Identify which cell holds the provided text, then report its (x, y) central coordinate. 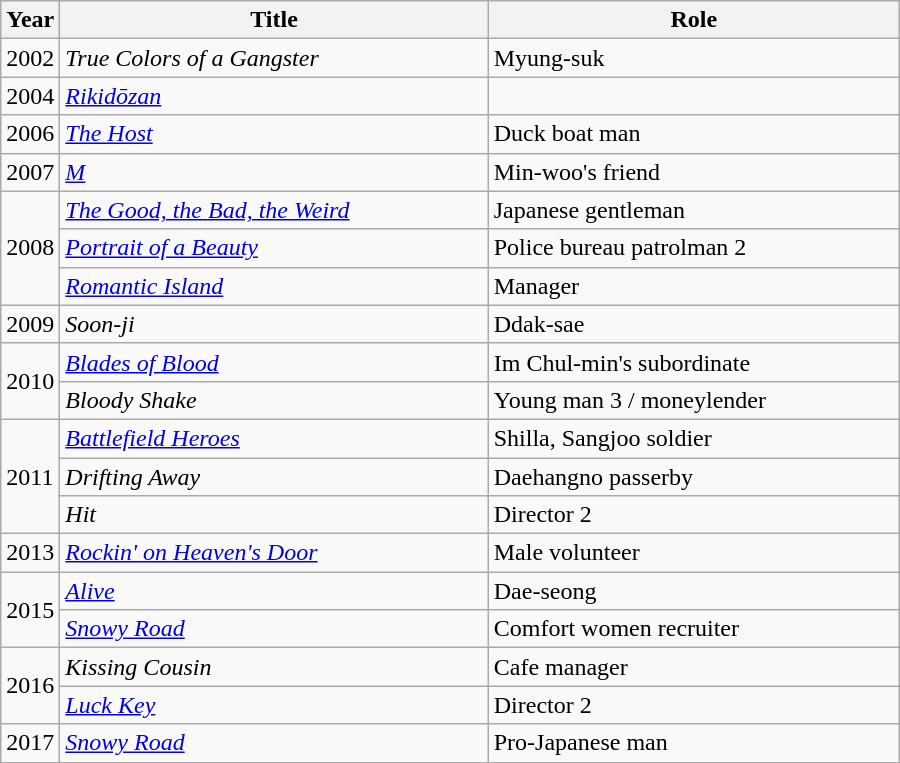
Pro-Japanese man (694, 743)
Role (694, 20)
Young man 3 / moneylender (694, 400)
Male volunteer (694, 553)
2011 (30, 476)
Comfort women recruiter (694, 629)
Ddak-sae (694, 324)
Battlefield Heroes (274, 438)
2008 (30, 248)
Year (30, 20)
Min-woo's friend (694, 172)
Soon-ji (274, 324)
Title (274, 20)
M (274, 172)
Police bureau patrolman 2 (694, 248)
The Good, the Bad, the Weird (274, 210)
Shilla, Sangjoo soldier (694, 438)
2013 (30, 553)
2006 (30, 134)
Japanese gentleman (694, 210)
2007 (30, 172)
True Colors of a Gangster (274, 58)
2017 (30, 743)
Kissing Cousin (274, 667)
Rockin' on Heaven's Door (274, 553)
Blades of Blood (274, 362)
The Host (274, 134)
Alive (274, 591)
Daehangno passerby (694, 477)
Bloody Shake (274, 400)
Duck boat man (694, 134)
Drifting Away (274, 477)
Manager (694, 286)
Romantic Island (274, 286)
Myung-suk (694, 58)
Im Chul-min's subordinate (694, 362)
Portrait of a Beauty (274, 248)
Luck Key (274, 705)
2009 (30, 324)
2002 (30, 58)
Hit (274, 515)
2015 (30, 610)
2016 (30, 686)
Rikidōzan (274, 96)
Cafe manager (694, 667)
2010 (30, 381)
2004 (30, 96)
Dae-seong (694, 591)
